Pinpoint the cell where the given text exists, returning its (x, y) midpoint coordinate. 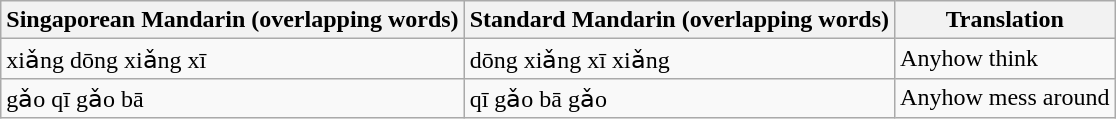
Anyhow mess around (1005, 98)
xiǎng dōng xiǎng xī (232, 59)
Singaporean Mandarin (overlapping words) (232, 20)
gǎo qī gǎo bā (232, 98)
Standard Mandarin (overlapping words) (679, 20)
Anyhow think (1005, 59)
dōng xiǎng xī xiǎng (679, 59)
Translation (1005, 20)
qī gǎo bā gǎo (679, 98)
